Capture the cell that displays the provided text and extract its (X, Y) central coordinate. 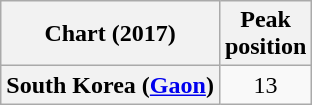
Chart (2017) (110, 34)
Peakposition (265, 34)
13 (265, 85)
South Korea (Gaon) (110, 85)
